Find where the given text appears and provide that cell's center as (x, y) coordinate. 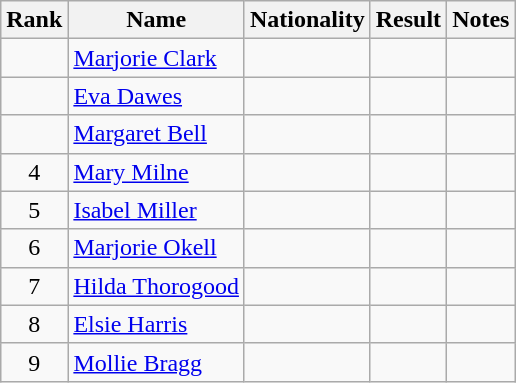
Nationality (307, 20)
4 (34, 172)
6 (34, 248)
Marjorie Clark (156, 58)
Rank (34, 20)
Name (156, 20)
Marjorie Okell (156, 248)
Eva Dawes (156, 96)
Notes (481, 20)
7 (34, 286)
Hilda Thorogood (156, 286)
Mollie Bragg (156, 362)
Elsie Harris (156, 324)
8 (34, 324)
9 (34, 362)
Mary Milne (156, 172)
5 (34, 210)
Isabel Miller (156, 210)
Result (408, 20)
Margaret Bell (156, 134)
